Return the [X, Y] coordinate for the center point of the cell that contains the specified text.  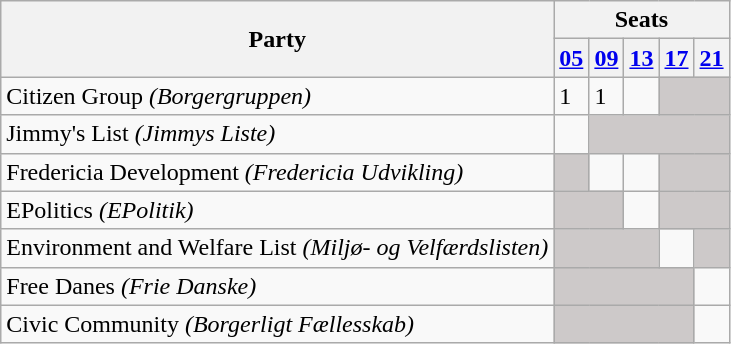
Citizen Group (Borgergruppen) [278, 96]
13 [642, 58]
Party [278, 39]
Free Danes (Frie Danske) [278, 286]
17 [676, 58]
Environment and Welfare List (Miljø- og Velfærdslisten) [278, 248]
05 [572, 58]
EPolitics (EPolitik) [278, 210]
21 [712, 58]
Fredericia Development (Fredericia Udvikling) [278, 172]
09 [606, 58]
Civic Community (Borgerligt Fællesskab) [278, 324]
Seats [642, 20]
Jimmy's List (Jimmys Liste) [278, 134]
